Provide the [X, Y] coordinate of the cell's center where the given text is located.  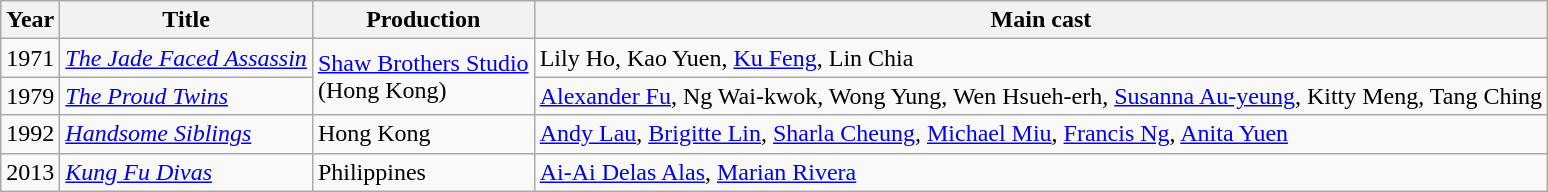
The Proud Twins [186, 96]
Lily Ho, Kao Yuen, Ku Feng, Lin Chia [1041, 58]
Shaw Brothers Studio(Hong Kong) [423, 77]
Production [423, 20]
Title [186, 20]
Year [30, 20]
Handsome Siblings [186, 134]
Kung Fu Divas [186, 172]
Philippines [423, 172]
1971 [30, 58]
Alexander Fu, Ng Wai-kwok, Wong Yung, Wen Hsueh-erh, Susanna Au-yeung, Kitty Meng, Tang Ching [1041, 96]
2013 [30, 172]
1992 [30, 134]
The Jade Faced Assassin [186, 58]
Ai-Ai Delas Alas, Marian Rivera [1041, 172]
Main cast [1041, 20]
1979 [30, 96]
Hong Kong [423, 134]
Andy Lau, Brigitte Lin, Sharla Cheung, Michael Miu, Francis Ng, Anita Yuen [1041, 134]
